Find where the given text appears and provide that cell's center as [x, y] coordinate. 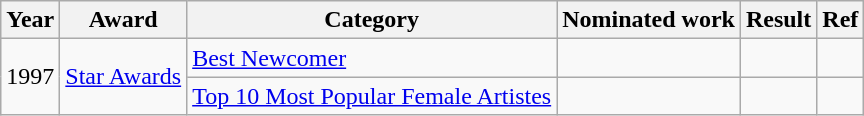
Award [124, 20]
Top 10 Most Popular Female Artistes [372, 96]
Result [778, 20]
Year [30, 20]
Nominated work [649, 20]
Ref [840, 20]
Star Awards [124, 77]
Best Newcomer [372, 58]
1997 [30, 77]
Category [372, 20]
